Detect which cell encompasses the target text, then output its [x, y] center coordinate. 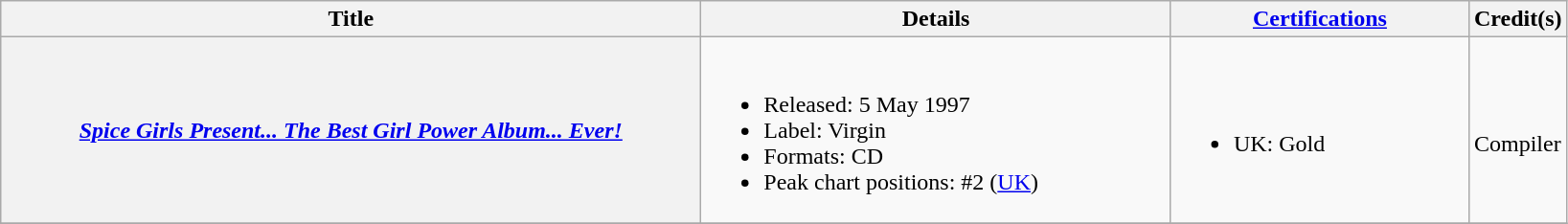
Certifications [1320, 19]
Compiler [1517, 130]
Spice Girls Present... The Best Girl Power Album... Ever! [351, 130]
Released: 5 May 1997Label: VirginFormats: CDPeak chart positions: #2 (UK) [937, 130]
UK: Gold [1320, 130]
Title [351, 19]
Details [937, 19]
Credit(s) [1517, 19]
